Identify which cell holds the provided text, then report its [x, y] central coordinate. 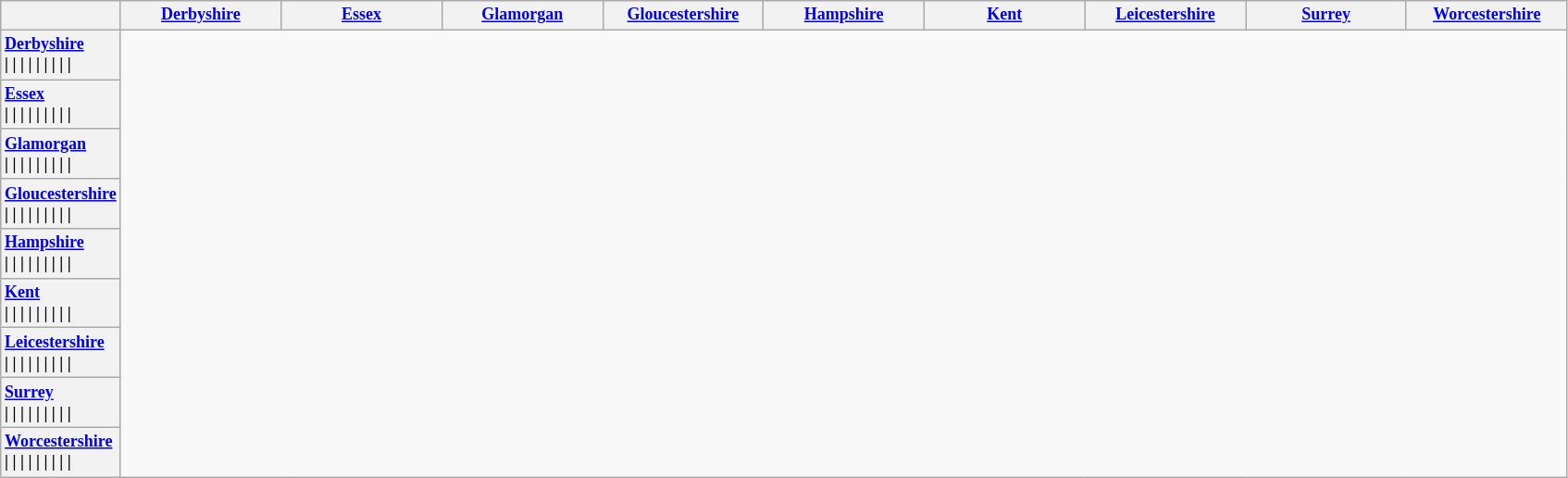
Derbyshire | | | | | | | | | [61, 55]
Leicestershire | | | | | | | | | [61, 353]
Worcestershire [1487, 15]
Hampshire | | | | | | | | | [61, 254]
Kent [1004, 15]
Essex | | | | | | | | | [61, 105]
Leicestershire [1165, 15]
Kent | | | | | | | | | [61, 303]
Worcestershire | | | | | | | | | [61, 452]
Gloucestershire | | | | | | | | | [61, 204]
Glamorgan | | | | | | | | | [61, 154]
Essex [362, 15]
Surrey | | | | | | | | | [61, 403]
Glamorgan [522, 15]
Hampshire [844, 15]
Derbyshire [201, 15]
Gloucestershire [683, 15]
Surrey [1326, 15]
